For the text-containing cell, return its midpoint in (X, Y) coordinate format. 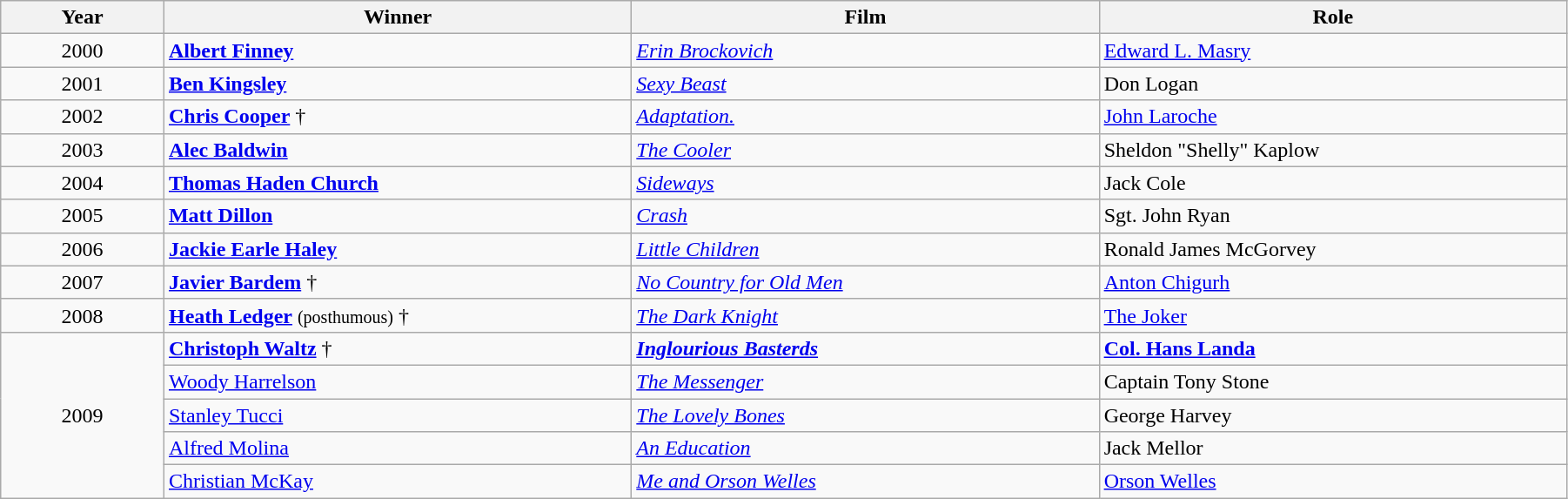
Anton Chigurh (1333, 282)
Role (1333, 17)
2008 (83, 315)
2007 (83, 282)
Adaptation. (865, 117)
Edward L. Masry (1333, 51)
2001 (83, 84)
Captain Tony Stone (1333, 381)
Erin Brockovich (865, 51)
2003 (83, 150)
Don Logan (1333, 84)
Crash (865, 216)
2005 (83, 216)
Ben Kingsley (397, 84)
Sheldon "Shelly" Kaplow (1333, 150)
Matt Dillon (397, 216)
Christoph Waltz † (397, 348)
Year (83, 17)
John Laroche (1333, 117)
The Messenger (865, 381)
Col. Hans Landa (1333, 348)
Heath Ledger (posthumous) † (397, 315)
No Country for Old Men (865, 282)
Little Children (865, 249)
Thomas Haden Church (397, 183)
Inglourious Basterds (865, 348)
Ronald James McGorvey (1333, 249)
2009 (83, 415)
Stanley Tucci (397, 415)
The Dark Knight (865, 315)
2006 (83, 249)
Film (865, 17)
2000 (83, 51)
2002 (83, 117)
2004 (83, 183)
Javier Bardem † (397, 282)
Orson Welles (1333, 482)
Sexy Beast (865, 84)
Alec Baldwin (397, 150)
Christian McKay (397, 482)
Sgt. John Ryan (1333, 216)
Jackie Earle Haley (397, 249)
The Joker (1333, 315)
Me and Orson Welles (865, 482)
Woody Harrelson (397, 381)
Jack Cole (1333, 183)
Jack Mellor (1333, 448)
Chris Cooper † (397, 117)
George Harvey (1333, 415)
Alfred Molina (397, 448)
The Lovely Bones (865, 415)
Winner (397, 17)
The Cooler (865, 150)
Albert Finney (397, 51)
An Education (865, 448)
Sideways (865, 183)
